Find where the given text appears and provide that cell's center as [X, Y] coordinate. 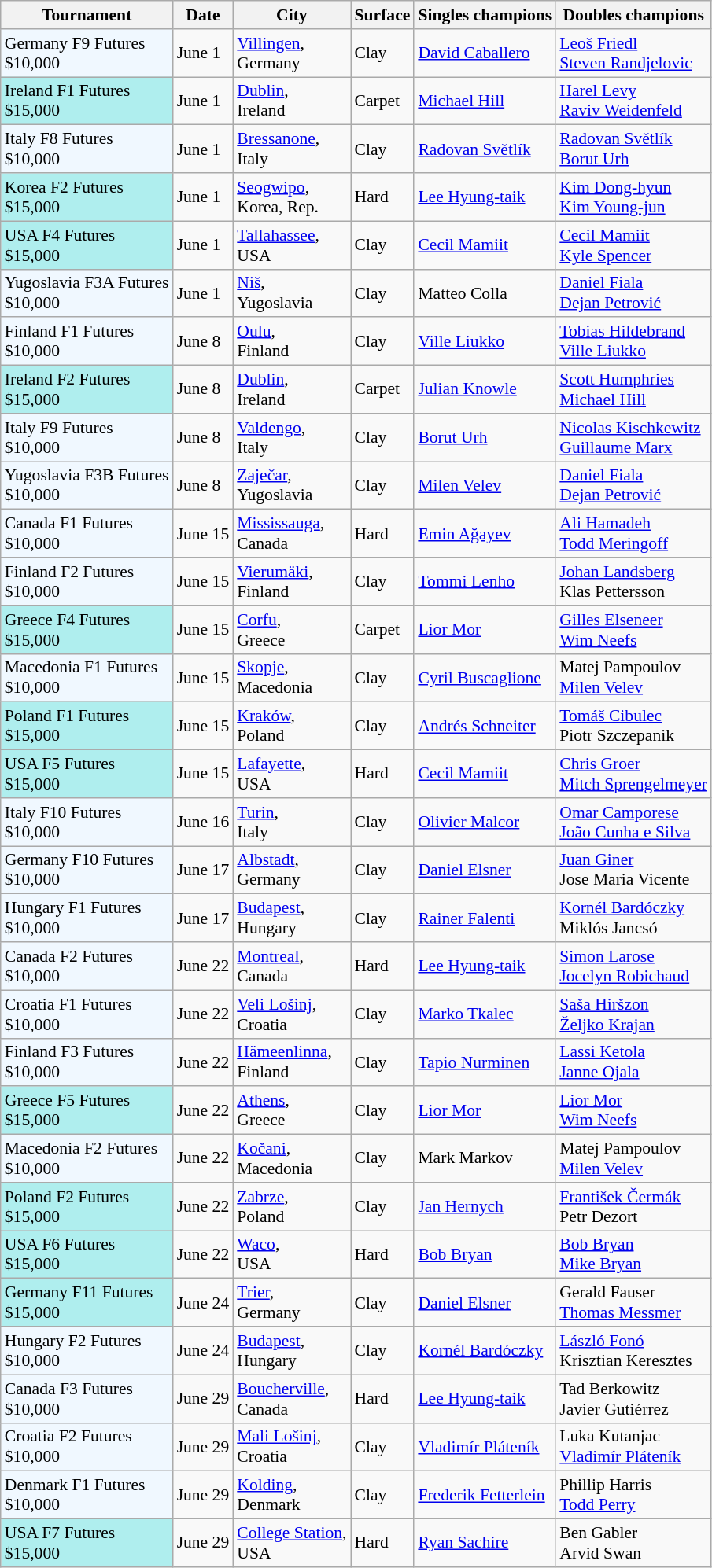
Kornél Bardóczky Miklós Jancsó [633, 918]
Poland F1 Futures$15,000 [87, 727]
Greece F4 Futures$15,000 [87, 629]
Ville Liukko [485, 341]
Hämeenlinna,Finland [291, 1062]
Tallahassee,USA [291, 245]
Nicolas Kischkewitz Guillaume Marx [633, 437]
Oulu,Finland [291, 341]
Albstadt,Germany [291, 870]
Lassi Ketola Janne Ojala [633, 1062]
Harel Levy Raviv Weidenfeld [633, 101]
Yugoslavia F3B Futures$10,000 [87, 486]
Canada F1 Futures$10,000 [87, 533]
Villingen,Germany [291, 53]
Hungary F1 Futures$10,000 [87, 918]
František Čermák Petr Dezort [633, 1206]
Tapio Nurminen [485, 1062]
Denmark F1 Futures$10,000 [87, 1496]
Macedonia F2 Futures$10,000 [87, 1159]
Bob Bryan Mike Bryan [633, 1255]
Ireland F2 Futures$15,000 [87, 390]
Vierumäki,Finland [291, 582]
Finland F2 Futures$10,000 [87, 582]
Milen Velev [485, 486]
Gerald Fauser Thomas Messmer [633, 1302]
Yugoslavia F3A Futures$10,000 [87, 293]
Ben Gabler Arvid Swan [633, 1543]
Mark Markov [485, 1159]
Omar Camporese João Cunha e Silva [633, 823]
Germany F11 Futures$15,000 [87, 1302]
Korea F2 Futures$15,000 [87, 197]
Phillip Harris Todd Perry [633, 1496]
David Caballero [485, 53]
Ryan Sachire [485, 1543]
Mississauga,Canada [291, 533]
Italy F8 Futures$10,000 [87, 149]
Canada F2 Futures$10,000 [87, 966]
Ireland F1 Futures$15,000 [87, 101]
USA F6 Futures$15,000 [87, 1255]
Ali Hamadeh Todd Meringoff [633, 533]
Scott Humphries Michael Hill [633, 390]
Cyril Buscaglione [485, 678]
USA F4 Futures$15,000 [87, 245]
Lafayette,USA [291, 774]
Germany F9 Futures$10,000 [87, 53]
Emin Ağayev [485, 533]
Simon Larose Jocelyn Robichaud [633, 966]
Date [203, 15]
Doubles champions [633, 15]
Hungary F2 Futures$10,000 [87, 1351]
Niš,Yugoslavia [291, 293]
Luka Kutanjac Vladimír Pláteník [633, 1447]
Bressanone,Italy [291, 149]
Germany F10 Futures$10,000 [87, 870]
Matteo Colla [485, 293]
Mali Lošinj,Croatia [291, 1447]
Marko Tkalec [485, 1014]
Vladimír Pláteník [485, 1447]
Rainer Falenti [485, 918]
College Station,USA [291, 1543]
Tournament [87, 15]
Finland F3 Futures$10,000 [87, 1062]
Singles champions [485, 15]
Chris Groer Mitch Sprengelmeyer [633, 774]
Borut Urh [485, 437]
Kim Dong-hyun Kim Young-jun [633, 197]
Juan Giner Jose Maria Vicente [633, 870]
Montreal,Canada [291, 966]
Zaječar,Yugoslavia [291, 486]
Julian Knowle [485, 390]
Cecil Mamiit Kyle Spencer [633, 245]
Saša Hiršzon Željko Krajan [633, 1014]
Johan Landsberg Klas Pettersson [633, 582]
Radovan Světlík Borut Urh [633, 149]
Tad Berkowitz Javier Gutiérrez [633, 1398]
Valdengo,Italy [291, 437]
Tobias Hildebrand Ville Liukko [633, 341]
Kočani,Macedonia [291, 1159]
Gilles Elseneer Wim Neefs [633, 629]
Kraków,Poland [291, 727]
Frederik Fetterlein [485, 1496]
Seogwipo,Korea, Rep. [291, 197]
Athens,Greece [291, 1110]
Olivier Malcor [485, 823]
Corfu,Greece [291, 629]
Zabrze,Poland [291, 1206]
Andrés Schneiter [485, 727]
Surface [382, 15]
USA F5 Futures$15,000 [87, 774]
Waco,USA [291, 1255]
Greece F5 Futures$15,000 [87, 1110]
Canada F3 Futures$10,000 [87, 1398]
June 16 [203, 823]
Boucherville,Canada [291, 1398]
Finland F1 Futures$10,000 [87, 341]
Turin,Italy [291, 823]
Tomáš Cibulec Piotr Szczepanik [633, 727]
Kornél Bardóczky [485, 1351]
Leoš Friedl Steven Randjelovic [633, 53]
Tommi Lenho [485, 582]
City [291, 15]
Skopje,Macedonia [291, 678]
Italy F10 Futures$10,000 [87, 823]
Poland F2 Futures$15,000 [87, 1206]
Kolding,Denmark [291, 1496]
László Fonó Krisztian Keresztes [633, 1351]
Michael Hill [485, 101]
Jan Hernych [485, 1206]
Bob Bryan [485, 1255]
Radovan Světlík [485, 149]
Croatia F1 Futures$10,000 [87, 1014]
Croatia F2 Futures$10,000 [87, 1447]
Lior Mor Wim Neefs [633, 1110]
USA F7 Futures$15,000 [87, 1543]
Italy F9 Futures$10,000 [87, 437]
Trier,Germany [291, 1302]
Veli Lošinj,Croatia [291, 1014]
Macedonia F1 Futures$10,000 [87, 678]
